Locate the cell with the specified text and output its (X, Y) center coordinate. 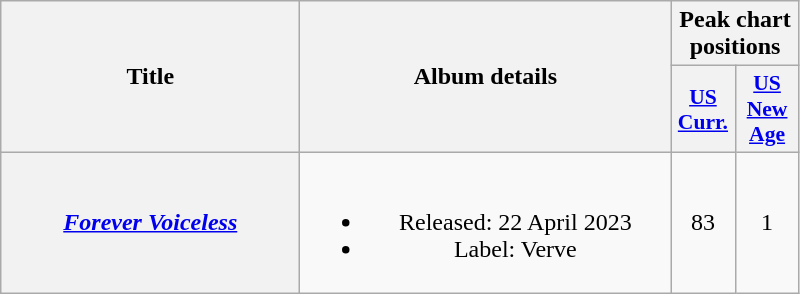
1 (767, 222)
Album details (486, 77)
USCurr. (703, 110)
Released: 22 April 2023Label: Verve (486, 222)
Peak chart positions (735, 34)
Forever Voiceless (150, 222)
USNewAge (767, 110)
Title (150, 77)
83 (703, 222)
